Capture the cell that displays the provided text and extract its (x, y) central coordinate. 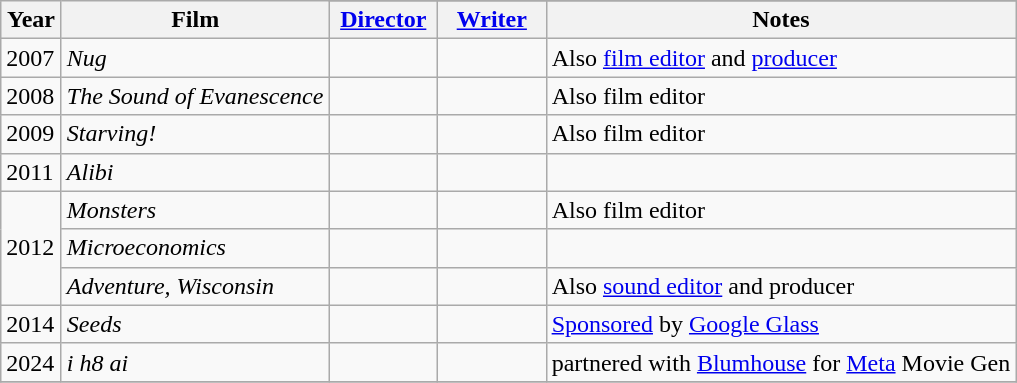
Microeconomics (195, 248)
Year (32, 20)
Nug (195, 58)
2008 (32, 96)
Writer (492, 20)
Notes (781, 20)
Starving! (195, 134)
2024 (32, 362)
Monsters (195, 210)
2007 (32, 58)
2011 (32, 172)
Seeds (195, 324)
Adventure, Wisconsin (195, 286)
2014 (32, 324)
Alibi (195, 172)
2009 (32, 134)
2012 (32, 248)
Director (384, 20)
Also sound editor and producer (781, 286)
partnered with Blumhouse for Meta Movie Gen (781, 362)
Sponsored by Google Glass (781, 324)
Also film editor and producer (781, 58)
The Sound of Evanescence (195, 96)
i h8 ai (195, 362)
Film (195, 20)
